Identify which cell holds the provided text, then report its [X, Y] central coordinate. 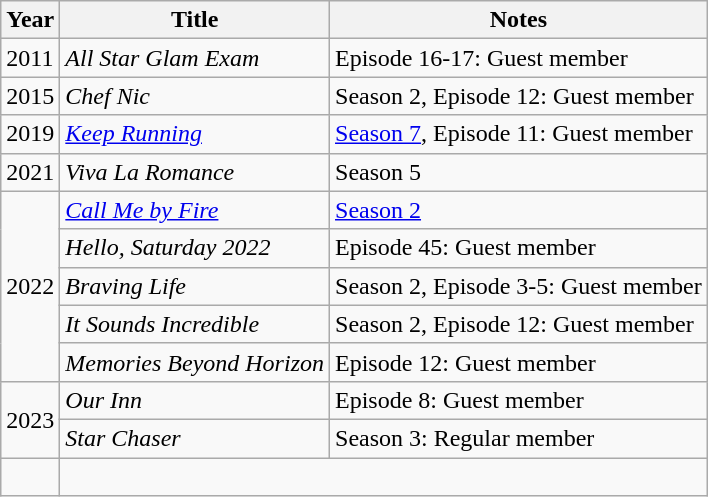
2011 [30, 58]
Episode 12: Guest member [519, 362]
Chef Nic [195, 96]
2022 [30, 286]
Hello, Saturday 2022 [195, 248]
Season 3: Regular member [519, 438]
2023 [30, 419]
Season 2 [519, 210]
Season 5 [519, 172]
Braving Life [195, 286]
Season 2, Episode 3-5: Guest member [519, 286]
Call Me by Fire [195, 210]
Episode 16-17: Guest member [519, 58]
Keep Running [195, 134]
Year [30, 20]
2015 [30, 96]
It Sounds Incredible [195, 324]
Star Chaser [195, 438]
2021 [30, 172]
Notes [519, 20]
Episode 45: Guest member [519, 248]
All Star Glam Exam [195, 58]
Episode 8: Guest member [519, 400]
Title [195, 20]
Our Inn [195, 400]
2019 [30, 134]
Memories Beyond Horizon [195, 362]
Season 7, Episode 11: Guest member [519, 134]
Viva La Romance [195, 172]
